Identify which cell holds the provided text, then report its [x, y] central coordinate. 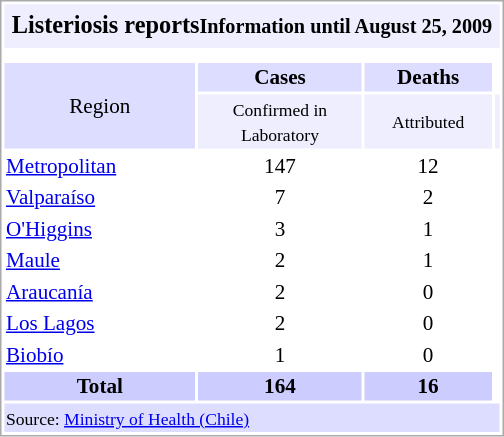
Los Lagos [100, 323]
Attributed [428, 121]
Deaths [428, 77]
12 [428, 165]
Araucanía [100, 291]
Source: Ministry of Health (Chile) [252, 417]
164 [280, 386]
Confirmed inLaboratory [280, 121]
Maule [100, 260]
Listeriosis reportsInformation until August 25, 2009 [252, 26]
Cases [280, 77]
Region [100, 106]
7 [280, 197]
Biobío [100, 354]
16 [428, 386]
147 [280, 165]
Valparaíso [100, 197]
Total [100, 386]
3 [280, 228]
Metropolitan [100, 165]
O'Higgins [100, 228]
